Identify which cell holds the provided text, then report its [X, Y] central coordinate. 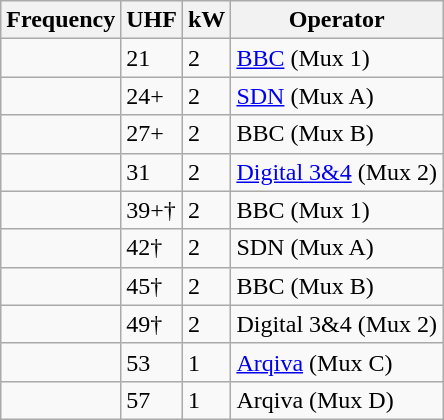
kW [206, 20]
57 [152, 400]
Arqiva (Mux D) [337, 400]
27+ [152, 134]
24+ [152, 96]
31 [152, 172]
45† [152, 286]
Operator [337, 20]
Frequency [61, 20]
42† [152, 248]
21 [152, 58]
UHF [152, 20]
49† [152, 324]
53 [152, 362]
Arqiva (Mux C) [337, 362]
39+† [152, 210]
